Extract the [X, Y] coordinate from the center of the cell holding the provided text.  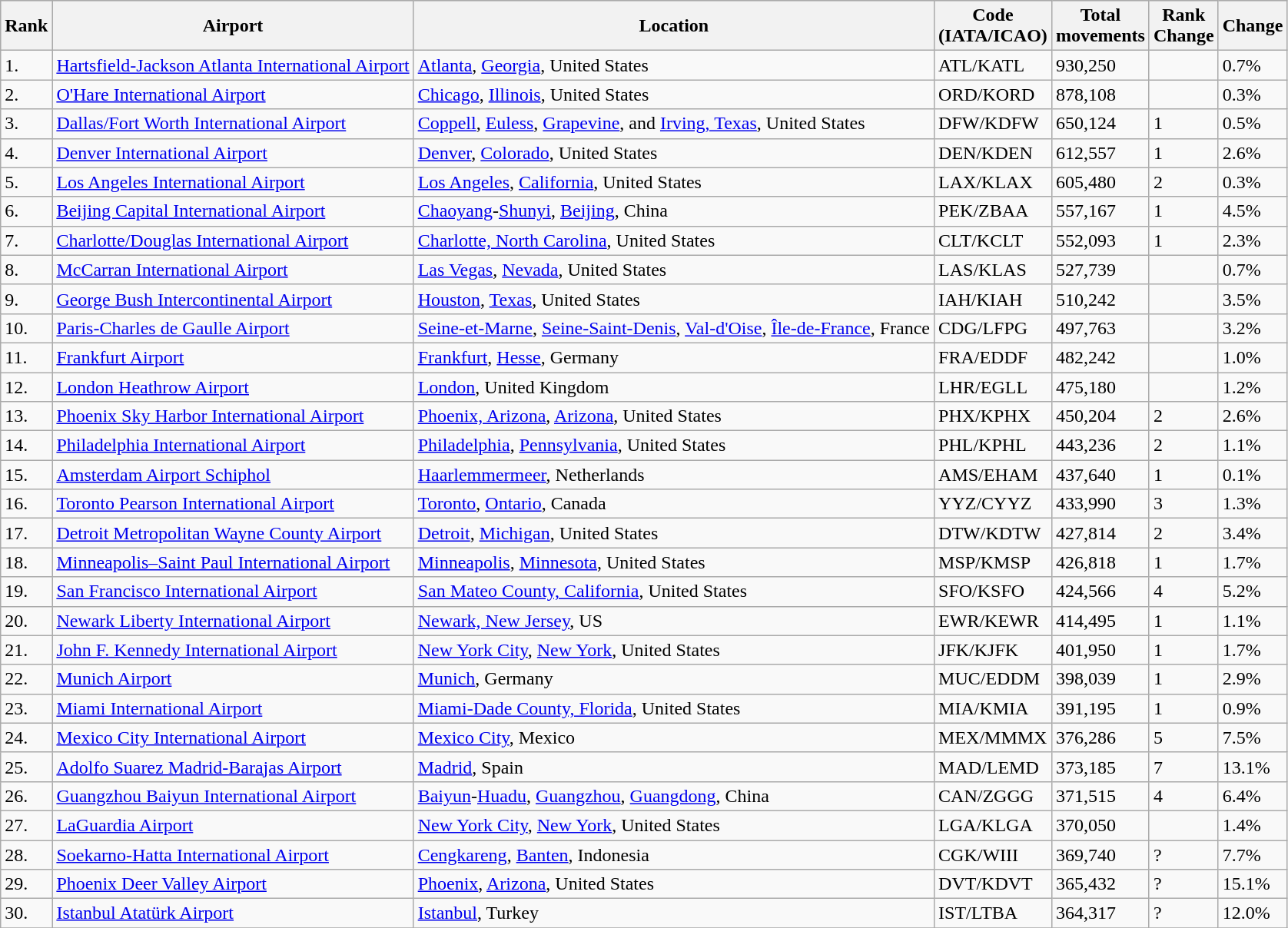
7.5% [1253, 737]
Toronto Pearson International Airport [233, 504]
Istanbul, Turkey [673, 913]
Mexico City, Mexico [673, 737]
16. [26, 504]
930,250 [1100, 65]
McCarran International Airport [233, 270]
27. [26, 825]
30. [26, 913]
426,818 [1100, 562]
7.7% [1253, 855]
Phoenix Deer Valley Airport [233, 884]
Philadelphia International Airport [233, 446]
15. [26, 475]
21. [26, 650]
650,124 [1100, 124]
552,093 [1100, 240]
19. [26, 592]
Istanbul Atatürk Airport [233, 913]
Charlotte/Douglas International Airport [233, 240]
San Francisco International Airport [233, 592]
4.5% [1253, 211]
Detroit Metropolitan Wayne County Airport [233, 533]
LAS/KLAS [993, 270]
6. [26, 211]
Los Angeles International Airport [233, 182]
John F. Kennedy International Airport [233, 650]
CDG/LFPG [993, 328]
Chaoyang-Shunyi, Beijing, China [673, 211]
CAN/ZGGG [993, 796]
9. [26, 299]
3 [1183, 504]
371,515 [1100, 796]
Location [673, 26]
Change [1253, 26]
Soekarno-Hatta International Airport [233, 855]
MSP/KMSP [993, 562]
Denver, Colorado, United States [673, 153]
CLT/KCLT [993, 240]
3. [26, 124]
612,557 [1100, 153]
7 [1183, 767]
JFK/KJFK [993, 650]
15.1% [1253, 884]
28. [26, 855]
YYZ/CYYZ [993, 504]
398,039 [1100, 679]
12.0% [1253, 913]
376,286 [1100, 737]
10. [26, 328]
3.5% [1253, 299]
Charlotte, North Carolina, United States [673, 240]
Philadelphia, Pennsylvania, United States [673, 446]
Guangzhou Baiyun International Airport [233, 796]
24. [26, 737]
414,495 [1100, 621]
London, United Kingdom [673, 386]
PHX/KPHX [993, 416]
Minneapolis, Minnesota, United States [673, 562]
MIA/KMIA [993, 708]
LHR/EGLL [993, 386]
MEX/MMMX [993, 737]
EWR/KEWR [993, 621]
Newark Liberty International Airport [233, 621]
Code(IATA/ICAO) [993, 26]
Cengkareng, Banten, Indonesia [673, 855]
370,050 [1100, 825]
12. [26, 386]
London Heathrow Airport [233, 386]
20. [26, 621]
5 [1183, 737]
Atlanta, Georgia, United States [673, 65]
Adolfo Suarez Madrid-Barajas Airport [233, 767]
1.0% [1253, 357]
2.9% [1253, 679]
FRA/EDDF [993, 357]
1.3% [1253, 504]
497,763 [1100, 328]
Phoenix Sky Harbor International Airport [233, 416]
18. [26, 562]
Mexico City International Airport [233, 737]
437,640 [1100, 475]
23. [26, 708]
482,242 [1100, 357]
Phoenix, Arizona, United States [673, 884]
San Mateo County, California, United States [673, 592]
2.3% [1253, 240]
26. [26, 796]
443,236 [1100, 446]
George Bush Intercontinental Airport [233, 299]
RankChange [1183, 26]
Coppell, Euless, Grapevine, and Irving, Texas, United States [673, 124]
401,950 [1100, 650]
25. [26, 767]
Las Vegas, Nevada, United States [673, 270]
527,739 [1100, 270]
PHL/KPHL [993, 446]
Miami International Airport [233, 708]
Miami-Dade County, Florida, United States [673, 708]
557,167 [1100, 211]
Dallas/Fort Worth International Airport [233, 124]
Frankfurt Airport [233, 357]
Rank [26, 26]
433,990 [1100, 504]
Hartsfield-Jackson Atlanta International Airport [233, 65]
450,204 [1100, 416]
364,317 [1100, 913]
22. [26, 679]
369,740 [1100, 855]
6.4% [1253, 796]
3.4% [1253, 533]
DTW/KDTW [993, 533]
Minneapolis–Saint Paul International Airport [233, 562]
4. [26, 153]
Chicago, Illinois, United States [673, 94]
14. [26, 446]
29. [26, 884]
7. [26, 240]
13. [26, 416]
605,480 [1100, 182]
365,432 [1100, 884]
Phoenix, Arizona, Arizona, United States [673, 416]
5. [26, 182]
475,180 [1100, 386]
Toronto, Ontario, Canada [673, 504]
Paris-Charles de Gaulle Airport [233, 328]
Munich, Germany [673, 679]
5.2% [1253, 592]
Houston, Texas, United States [673, 299]
ATL/KATL [993, 65]
Denver International Airport [233, 153]
0.9% [1253, 708]
MUC/EDDM [993, 679]
3.2% [1253, 328]
SFO/KSFO [993, 592]
17. [26, 533]
1.4% [1253, 825]
13.1% [1253, 767]
1.2% [1253, 386]
Detroit, Michigan, United States [673, 533]
LaGuardia Airport [233, 825]
ORD/KORD [993, 94]
PEK/ZBAA [993, 211]
DVT/KDVT [993, 884]
Beijing Capital International Airport [233, 211]
AMS/EHAM [993, 475]
IST/LTBA [993, 913]
424,566 [1100, 592]
Los Angeles, California, United States [673, 182]
Airport [233, 26]
0.1% [1253, 475]
2. [26, 94]
IAH/KIAH [993, 299]
391,195 [1100, 708]
11. [26, 357]
1. [26, 65]
373,185 [1100, 767]
LAX/KLAX [993, 182]
Baiyun-Huadu, Guangzhou, Guangdong, China [673, 796]
CGK/WIII [993, 855]
MAD/LEMD [993, 767]
Totalmovements [1100, 26]
Amsterdam Airport Schiphol [233, 475]
878,108 [1100, 94]
Seine-et-Marne, Seine-Saint-Denis, Val-d'Oise, Île-de-France, France [673, 328]
Newark, New Jersey, US [673, 621]
Munich Airport [233, 679]
427,814 [1100, 533]
0.5% [1253, 124]
LGA/KLGA [993, 825]
O'Hare International Airport [233, 94]
Frankfurt, Hesse, Germany [673, 357]
Haarlemmermeer, Netherlands [673, 475]
510,242 [1100, 299]
DFW/KDFW [993, 124]
8. [26, 270]
Madrid, Spain [673, 767]
DEN/KDEN [993, 153]
